Scan for the cell matching the given text and deliver its (X, Y) coordinate at center. 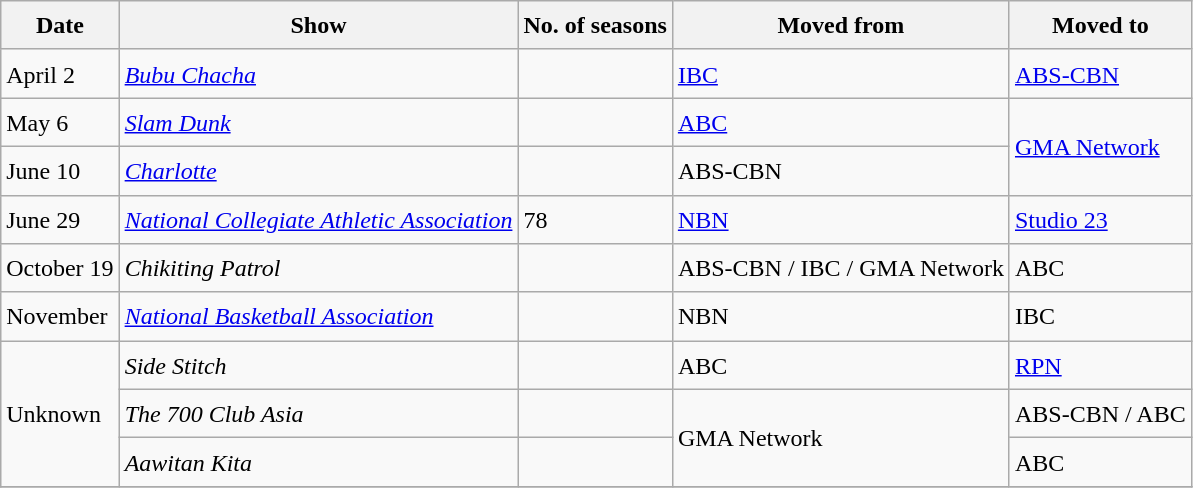
June 29 (60, 220)
No. of seasons (595, 26)
78 (595, 220)
Bubu Chacha (318, 74)
November (60, 316)
National Basketball Association (318, 316)
Unknown (60, 414)
Studio 23 (1100, 220)
Moved to (1100, 26)
June 10 (60, 170)
Slam Dunk (318, 122)
ABS-CBN / ABC (1100, 414)
Side Stitch (318, 366)
Chikiting Patrol (318, 268)
Date (60, 26)
Aawitan Kita (318, 462)
October 19 (60, 268)
National Collegiate Athletic Association (318, 220)
The 700 Club Asia (318, 414)
Moved from (840, 26)
Show (318, 26)
Charlotte (318, 170)
April 2 (60, 74)
May 6 (60, 122)
RPN (1100, 366)
ABS-CBN / IBC / GMA Network (840, 268)
